Scan for the cell matching the given text and deliver its (x, y) coordinate at center. 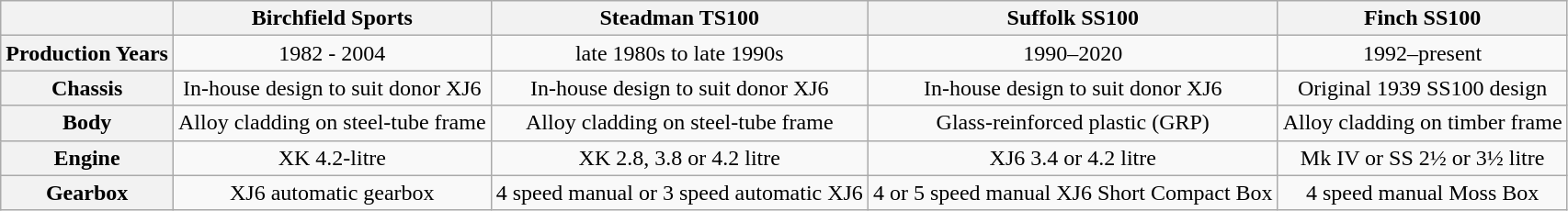
Alloy cladding on timber frame (1423, 123)
Gearbox (87, 193)
4 or 5 speed manual XJ6 Short Compact Box (1073, 193)
late 1980s to late 1990s (679, 53)
Birchfield Sports (332, 18)
Original 1939 SS100 design (1423, 88)
Engine (87, 158)
Mk IV or SS 2½ or 3½ litre (1423, 158)
Steadman TS100 (679, 18)
XJ6 3.4 or 4.2 litre (1073, 158)
1990–2020 (1073, 53)
XK 2.8, 3.8 or 4.2 litre (679, 158)
Glass-reinforced plastic (GRP) (1073, 123)
XK 4.2-litre (332, 158)
Finch SS100 (1423, 18)
1982 - 2004 (332, 53)
Body (87, 123)
4 speed manual or 3 speed automatic XJ6 (679, 193)
Chassis (87, 88)
Production Years (87, 53)
Suffolk SS100 (1073, 18)
XJ6 automatic gearbox (332, 193)
1992–present (1423, 53)
4 speed manual Moss Box (1423, 193)
